Search for the cell housing the specified text and yield its (x, y) center coordinate. 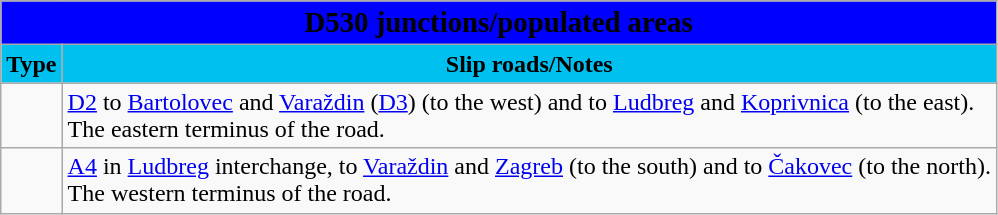
Type (32, 64)
A4 in Ludbreg interchange, to Varaždin and Zagreb (to the south) and to Čakovec (to the north).The western terminus of the road. (529, 180)
D2 to Bartolovec and Varaždin (D3) (to the west) and to Ludbreg and Koprivnica (to the east).The eastern terminus of the road. (529, 116)
Slip roads/Notes (529, 64)
D530 junctions/populated areas (499, 23)
